Pinpoint the cell where the given text exists, returning its (X, Y) midpoint coordinate. 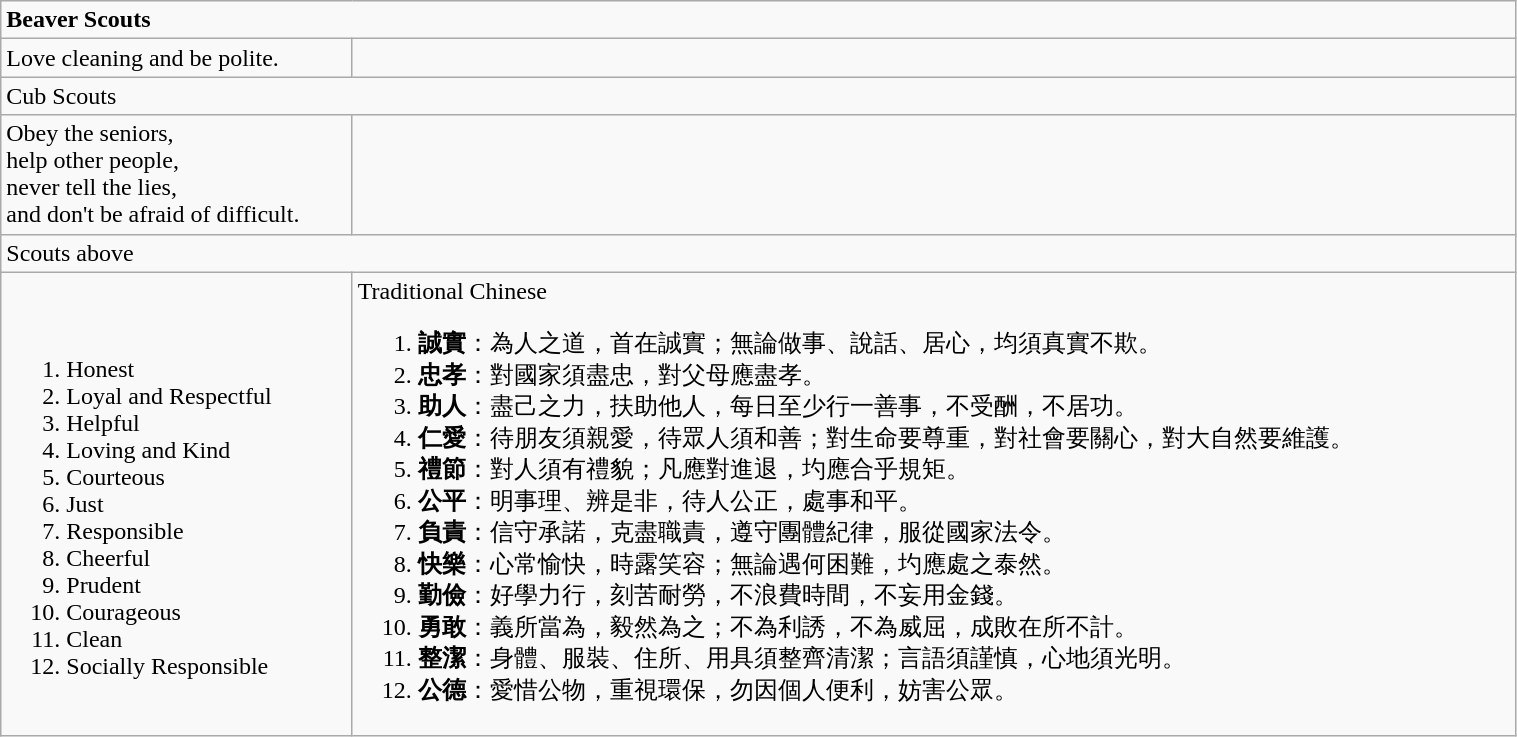
Beaver Scouts (758, 20)
Obey the seniors,help other people,never tell the lies,and don't be afraid of difficult. (177, 174)
Scouts above (758, 253)
Love cleaning and be polite. (177, 58)
HonestLoyal and RespectfulHelpfulLoving and KindCourteousJustResponsibleCheerfulPrudentCourageousCleanSocially Responsible (177, 504)
Cub Scouts (758, 96)
